Identify which cell holds the provided text, then report its [X, Y] central coordinate. 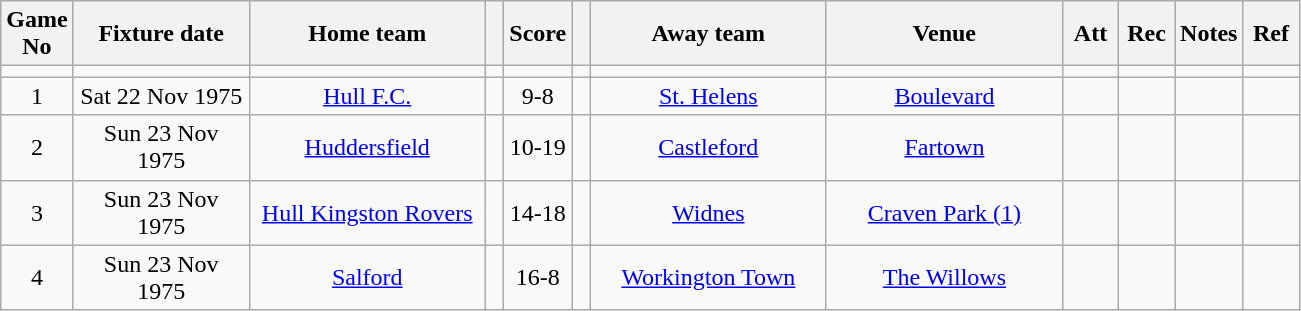
Game No [37, 34]
Hull F.C. [367, 96]
10-19 [538, 148]
Castleford [708, 148]
Score [538, 34]
1 [37, 96]
Widnes [708, 212]
2 [37, 148]
14-18 [538, 212]
Venue [944, 34]
Ref [1271, 34]
Workington Town [708, 278]
Boulevard [944, 96]
16-8 [538, 278]
Notes [1209, 34]
Rec [1147, 34]
Fixture date [161, 34]
3 [37, 212]
4 [37, 278]
Home team [367, 34]
The Willows [944, 278]
Att [1090, 34]
Salford [367, 278]
Away team [708, 34]
Sat 22 Nov 1975 [161, 96]
9-8 [538, 96]
Huddersfield [367, 148]
Craven Park (1) [944, 212]
St. Helens [708, 96]
Fartown [944, 148]
Hull Kingston Rovers [367, 212]
